For the text-containing cell, return its midpoint in (X, Y) coordinate format. 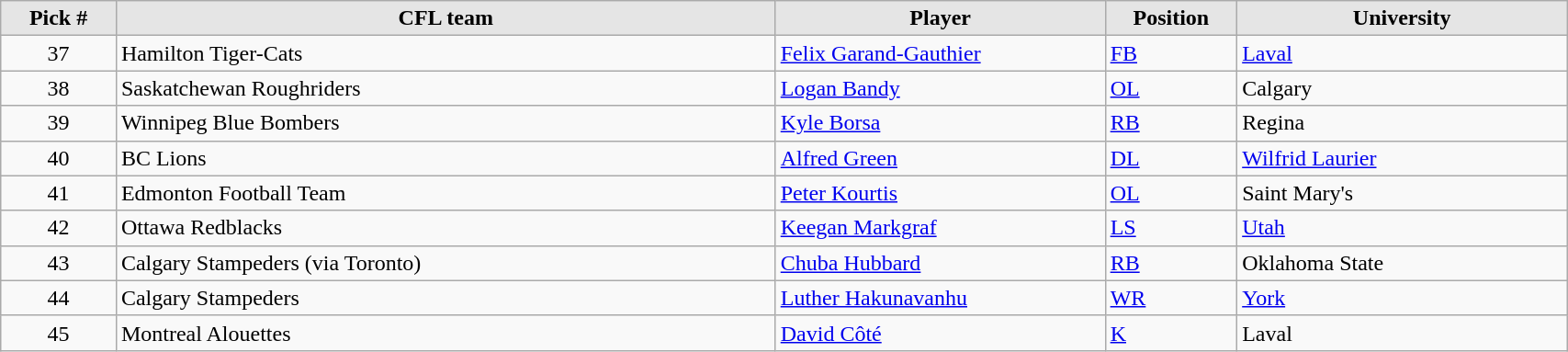
Chuba Hubbard (941, 263)
Calgary Stampeders (446, 298)
University (1402, 18)
Logan Bandy (941, 88)
Calgary (1402, 88)
Position (1171, 18)
42 (59, 228)
Alfred Green (941, 158)
44 (59, 298)
Edmonton Football Team (446, 193)
LS (1171, 228)
Winnipeg Blue Bombers (446, 123)
Saint Mary's (1402, 193)
41 (59, 193)
40 (59, 158)
CFL team (446, 18)
DL (1171, 158)
Saskatchewan Roughriders (446, 88)
FB (1171, 53)
Peter Kourtis (941, 193)
K (1171, 333)
BC Lions (446, 158)
David Côté (941, 333)
Luther Hakunavanhu (941, 298)
Keegan Markgraf (941, 228)
Ottawa Redblacks (446, 228)
Kyle Borsa (941, 123)
Oklahoma State (1402, 263)
Regina (1402, 123)
39 (59, 123)
York (1402, 298)
38 (59, 88)
WR (1171, 298)
Calgary Stampeders (via Toronto) (446, 263)
Montreal Alouettes (446, 333)
43 (59, 263)
Wilfrid Laurier (1402, 158)
Pick # (59, 18)
Player (941, 18)
45 (59, 333)
Utah (1402, 228)
Felix Garand-Gauthier (941, 53)
Hamilton Tiger-Cats (446, 53)
37 (59, 53)
